From the cell containing the given text, extract its center point as (X, Y) coordinate. 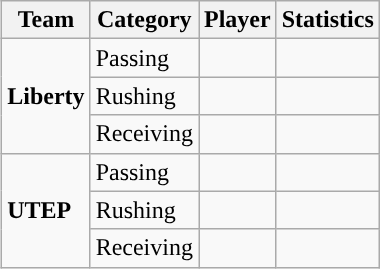
Liberty (46, 96)
Player (237, 20)
UTEP (46, 210)
Team (46, 20)
Category (144, 20)
Statistics (328, 20)
